Find where the given text appears and provide that cell's center as (x, y) coordinate. 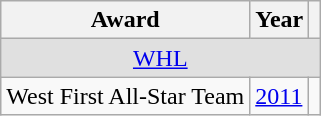
Award (126, 20)
2011 (280, 96)
West First All-Star Team (126, 96)
WHL (160, 58)
Year (280, 20)
